Output the [x, y] coordinate of the center of the cell containing the given text.  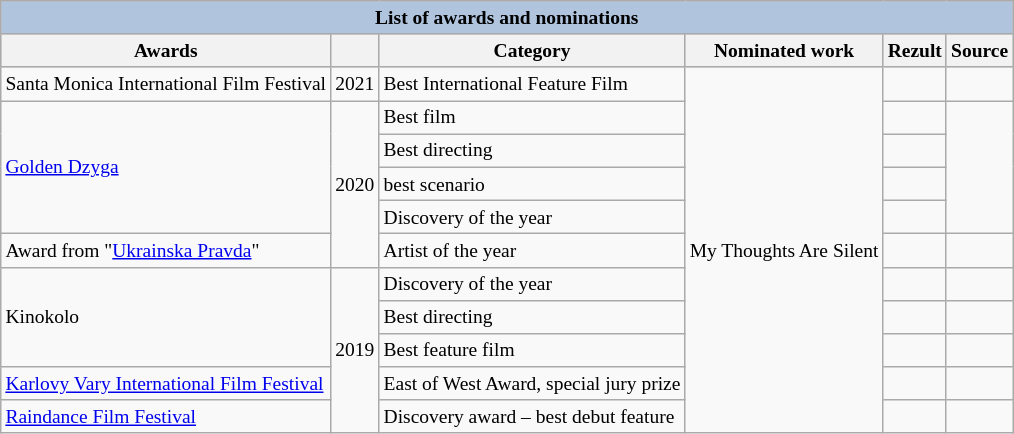
Best International Feature Film [532, 84]
Karlovy Vary International Film Festival [166, 384]
2021 [355, 84]
East of West Award, special jury prize [532, 384]
Awards [166, 50]
Raindance Film Festival [166, 416]
2019 [355, 350]
Golden Dzyga [166, 168]
Rezult [914, 50]
Best feature film [532, 350]
Nominated work [784, 50]
Award from "Ukrainska Pravda" [166, 250]
Discovery award – best debut feature [532, 416]
Category [532, 50]
best scenario [532, 184]
2020 [355, 184]
List of awards and nominations [507, 18]
Best film [532, 118]
Artist of the year [532, 250]
My Thoughts Are Silent [784, 250]
Santa Monica International Film Festival [166, 84]
Source [979, 50]
Kinokolo [166, 317]
